Determine the (X, Y) coordinate at the center of the cell enclosing the given text.  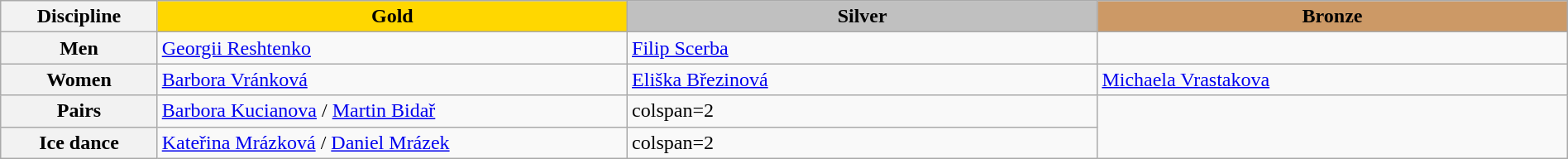
Silver (863, 17)
Women (79, 79)
Barbora Vránková (392, 79)
Georgii Reshtenko (392, 48)
Discipline (79, 17)
Ice dance (79, 142)
Michaela Vrastakova (1332, 79)
Men (79, 48)
Pairs (79, 111)
Eliška Březinová (863, 79)
Barbora Kucianova / Martin Bidař (392, 111)
Filip Scerba (863, 48)
Bronze (1332, 17)
Kateřina Mrázková / Daniel Mrázek (392, 142)
Gold (392, 17)
